Locate the cell with the specified text and output its [x, y] center coordinate. 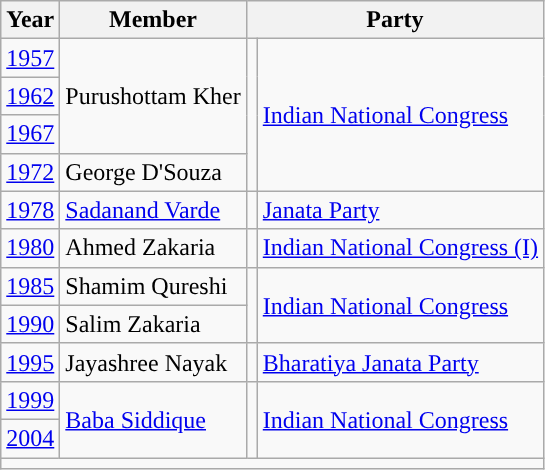
Party [394, 20]
2004 [30, 438]
1967 [30, 134]
Shamim Qureshi [153, 286]
Jayashree Nayak [153, 362]
1980 [30, 248]
1962 [30, 96]
Salim Zakaria [153, 324]
Bharatiya Janata Party [400, 362]
Indian National Congress (I) [400, 248]
1995 [30, 362]
1972 [30, 172]
1990 [30, 324]
Sadanand Varde [153, 210]
Member [153, 20]
Purushottam Kher [153, 96]
Ahmed Zakaria [153, 248]
Janata Party [400, 210]
Baba Siddique [153, 419]
George D'Souza [153, 172]
1985 [30, 286]
1999 [30, 400]
1957 [30, 58]
Year [30, 20]
1978 [30, 210]
